Find where the given text appears and provide that cell's center as (x, y) coordinate. 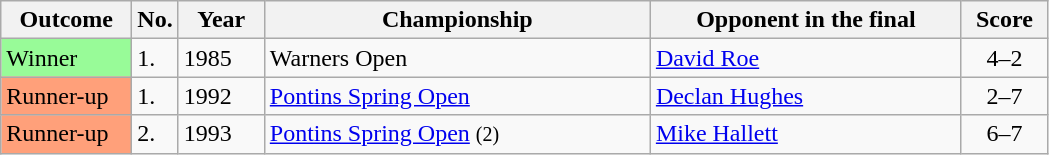
1992 (221, 96)
Opponent in the final (806, 20)
Year (221, 20)
Warners Open (457, 58)
1985 (221, 58)
David Roe (806, 58)
No. (155, 20)
2. (155, 134)
Outcome (66, 20)
2–7 (1004, 96)
Pontins Spring Open (457, 96)
Winner (66, 58)
Championship (457, 20)
1993 (221, 134)
Declan Hughes (806, 96)
6–7 (1004, 134)
4–2 (1004, 58)
Pontins Spring Open (2) (457, 134)
Mike Hallett (806, 134)
Score (1004, 20)
